Provide the (x, y) coordinate of the cell's center where the given text is located.  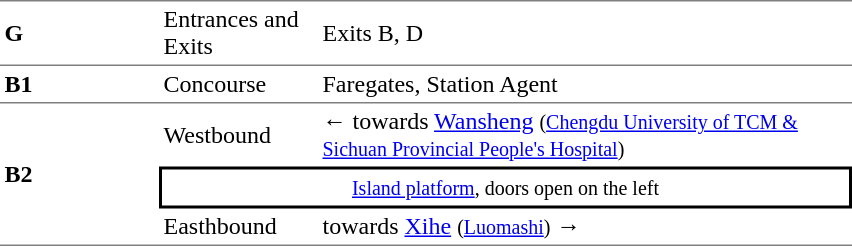
Easthbound (238, 227)
G (80, 33)
Concourse (238, 85)
Westbound (238, 136)
Entrances and Exits (238, 33)
towards Xihe (Luomashi) → (585, 227)
← towards Wansheng (Chengdu University of TCM & Sichuan Provincial People's Hospital) (585, 136)
B2 (80, 175)
Exits B, D (585, 33)
Faregates, Station Agent (585, 85)
B1 (80, 85)
Island platform, doors open on the left (506, 187)
